Find where the given text appears and provide that cell's center as (X, Y) coordinate. 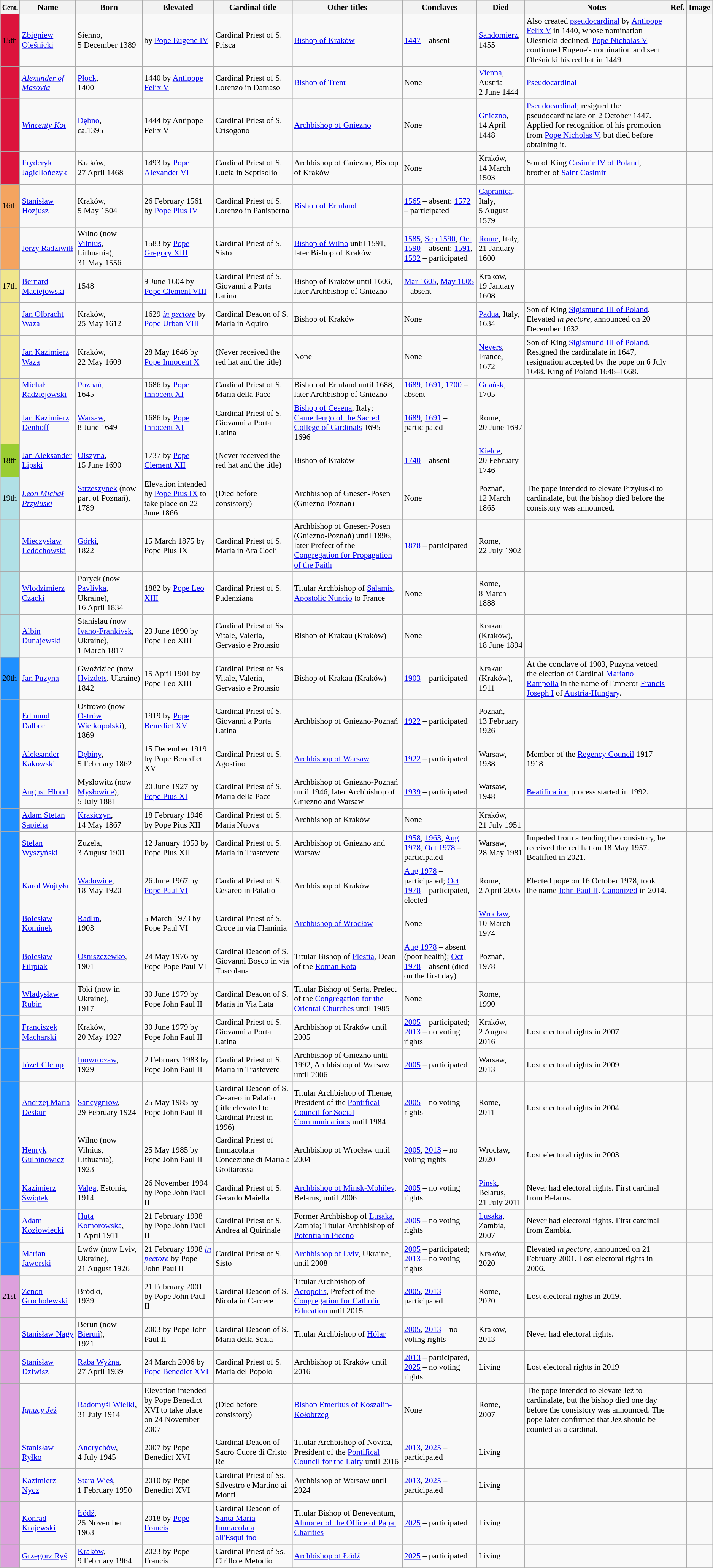
Rome, Italy,21 January 1600 (501, 248)
1493 by Pope Alexander VI (178, 168)
15 March 1875 by Pope Pius IX (178, 546)
21 February 2001 by Pope John Paul II (178, 1296)
Marian Jaworski (48, 1259)
Strzeszynek (now part of Poznań), 1789 (109, 498)
Archbishop of Minsk-Mohilev, Belarus, until 2006 (347, 1193)
Cardinal Deacon of S. Giovanni Bosco in via Tuscolana (252, 961)
Archbishop of Gniezno and Warsaw (347, 848)
Konrad Krajewski (48, 1523)
Kraków,20 May 1927 (109, 1032)
24 May 1976 by Pope Pope Paul VI (178, 961)
Lwów (now Lviv, Ukraine),21 August 1926 (109, 1259)
Lost electoral rights in 2003 (597, 1155)
The pope intended to elevate Przyłuski to cardinalate, but the bishop died before the consistory was announced. (597, 498)
Archbishop of Kraków until 2016 (347, 1367)
Bishop of Ermland until 1688, later Archbishop of Gniezno (347, 390)
1903 – participated (440, 679)
1447 – absent (440, 40)
Son of King Sigismund III of Poland. Elevated in pectore, announced on 20 December 1632. (597, 319)
by Pope Eugene IV (178, 40)
Cardinal Priest of S. Croce in via Flaminia (252, 924)
Archbishop of Warsaw until 2024 (347, 1486)
Kraków,14 March 1503 (501, 168)
Image (700, 7)
Sancygniów,29 February 1924 (109, 1108)
Rome,2 April 2005 (501, 886)
Toki (now in Ukraine), 1917 (109, 999)
Berun (now Bieruń), 1921 (109, 1334)
Jerzy Radziwiłł (48, 248)
Mar 1605, May 1605 – absent (440, 287)
15th (10, 40)
Huta Komorowska,1 April 1911 (109, 1226)
Górki, 1822 (109, 546)
Titular Archbishop of Hólar (347, 1334)
Stanisław Dziwisz (48, 1367)
Władysław Rubin (48, 999)
Andrzej Maria Deskur (48, 1108)
Kraków,19 January 1608 (501, 287)
21st (10, 1296)
21 February 1998 in pectore by Pope John Paul II (178, 1259)
Grzegorz Ryś (48, 1556)
1882 by Pope Leo XIII (178, 593)
Other titles (347, 7)
Wilno (now Vilnius, Lithuania),31 May 1556 (109, 248)
Stanisław Hozjusz (48, 206)
Krasiczyn,14 May 1867 (109, 820)
Poznań,12 March 1865 (501, 498)
Lost electoral rights in 2004 (597, 1108)
Archbishop of Gniezno-Poznań (347, 721)
Edmund Dalbor (48, 721)
Never had electoral rights. (597, 1334)
Titular Bishop of Serta, Prefect of the Congregation for the Oriental Churches until 1985 (347, 999)
Son of King Sigismund III of Poland. Resigned the cardinalate in 1647, resignation accepted by the pope on 6 July 1648. King of Poland 1648–1668. (597, 357)
Poznań, 1645 (109, 390)
Never had electoral rights. First cardinal from Zambia. (597, 1226)
Kraków, 2020 (501, 1259)
Aug 1978 – absent (poor health); Oct 1978 – absent (died on the first day) (440, 961)
Lost electoral rights in 2009 (597, 1065)
Rome,20 June 1697 (501, 423)
Krakau (Kraków), 1911 (501, 679)
Dębiny,5 February 1862 (109, 759)
Cardinal title (252, 7)
5 March 1973 by Pope Paul VI (178, 924)
Bolesław Kominek (48, 924)
Cardinal Priest of S. Cesareo in Palatio (252, 886)
Lost electoral rights in 2019 (597, 1367)
Bródki, 1939 (109, 1296)
Kraków,22 May 1609 (109, 357)
Cardinal Deacon of S. Nicola in Carcere (252, 1296)
Poznań, 1978 (501, 961)
Archbishop of Gnesen-Posen (Gniezno-Poznań) until 1896, later Prefect of the Congregation for Propagation of the Faith (347, 546)
Bishop of Wilno until 1591, later Bishop of Kraków (347, 248)
Cardinal Deacon of S. Maria in Via Lata (252, 999)
Jan Kazimierz Waza (48, 357)
Lost electoral rights in 2019. (597, 1296)
Cardinal Priest of Immacolata Concezione di Maria a Grottarossa (252, 1155)
Stanisław Ryłko (48, 1452)
Kraków,5 May 1504 (109, 206)
15 December 1919 by Pope Benedict XV (178, 759)
Kraków, 2013 (501, 1334)
20th (10, 679)
19th (10, 498)
Cardinal Priest of S. Andrea al Quirinale (252, 1226)
Rome,8 March 1888 (501, 593)
2010 by Pope Benedict XVI (178, 1486)
Mieczysław Ledóchowski (48, 546)
Stanisław Nagy (48, 1334)
Warsaw,28 May 1981 (501, 848)
Cent. (10, 7)
Jan Puzyna (48, 679)
Wrocław,10 March 1974 (501, 924)
Włodzimierz Czacki (48, 593)
1737 by Pope Clement XII (178, 461)
Gwoździec (now Hvizdets, Ukraine) 1842 (109, 679)
Elevated (178, 7)
Ignacy Jeż (48, 1410)
Cardinal Priest of S. Lorenzo in Panisperna (252, 206)
16th (10, 206)
Elevated in pectore, announced on 21 February 2001. Lost electoral rights in 2006. (597, 1259)
Cardinal Priest of S. Pudenziana (252, 593)
Jan Kazimierz Denhoff (48, 423)
Cardinal Priest of S. Lucia in Septisolio (252, 168)
Bishop Emeritus of Koszalin-Kołobrzeg (347, 1410)
Titular Bishop of Plestia, Dean of the Roman Rota (347, 961)
1548 (109, 287)
Poznań,13 February 1926 (501, 721)
Bolesław Filipiak (48, 961)
Nevers, France, 1672 (501, 357)
2005, 2013 – participated (440, 1296)
Archbishop of Gniezno until 1992, Archbishop of Warsaw until 2006 (347, 1065)
Leon Michał Przyłuski (48, 498)
Cardinal Priest of S. Lorenzo in Damaso (252, 83)
1440 by Antipope Felix V (178, 83)
Elected pope on 16 October 1978, took the name John Paul II. Canonized in 2014. (597, 886)
Beatification process started in 1992. (597, 792)
Archbishop of Warsaw (347, 759)
Name (48, 7)
Dębno,ca.1395 (109, 125)
Stefan Wyszyński (48, 848)
Rome, 1990 (501, 999)
Pinsk, Belarus,21 July 2011 (501, 1193)
Rome,22 July 1902 (501, 546)
Radomyśl Wielki,31 July 1914 (109, 1410)
Born (109, 7)
2013 – participated, 2025 – no voting rights (440, 1367)
Capranica, Italy,5 August 1579 (501, 206)
1939 – participated (440, 792)
20 June 1927 by Pope Pius XI (178, 792)
Stara Wieś,1 February 1950 (109, 1486)
Alexander of Masovia (48, 83)
24 March 2006 by Pope Benedict XVI (178, 1367)
Rome, 2007 (501, 1410)
Kraków,9 February 1964 (109, 1556)
Cardinal Priest of S. Maria in Ara Coeli (252, 546)
26 November 1994 by Pope John Paul II (178, 1193)
Raba Wyżna,27 April 1939 (109, 1367)
Former Archbishop of Lusaka, Zambia; Titular Archbishop of Potentia in Piceno (347, 1226)
Jan Olbracht Waza (48, 319)
Wilno (now Vilnius, Lithuania), 1923 (109, 1155)
Warsaw,8 June 1649 (109, 423)
Cardinal Priest of S. Crisogono (252, 125)
Archbishop of Wrocław until 2004 (347, 1155)
2007 by Pope Benedict XVI (178, 1452)
Titular Archbishop of Novica, President of the Pontifical Council for the Laity until 2016 (347, 1452)
Radlin, 1903 (109, 924)
Wadowice,18 May 1920 (109, 886)
Poryck (now Pavlivka, Ukraine),16 April 1834 (109, 593)
1629 in pectore by Pope Urban VIII (178, 319)
Cardinal Priest of Ss. Cirillo e Metodio (252, 1556)
Rome, 2011 (501, 1108)
Krakau (Kraków),18 June 1894 (501, 636)
Archbishop of Gniezno, Bishop of Kraków (347, 168)
Valga, Estonia, 1914 (109, 1193)
1585, Sep 1590, Oct 1590 – absent; 1591, 1592 – participated (440, 248)
Ostrowo (now Ostrów Wielkopolski), 1869 (109, 721)
Fryderyk Jagiellończyk (48, 168)
Titular Bishop of Beneventum, Almoner of the Office of Papal Charities (347, 1523)
28 May 1646 by Pope Innocent X (178, 357)
Michał Radziejowski (48, 390)
26 February 1561 by Pope Pius IV (178, 206)
Andrychów,4 July 1945 (109, 1452)
Never had electoral rights. First cardinal from Belarus. (597, 1193)
26 June 1967 by Pope Paul VI (178, 886)
Henryk Gulbinowicz (48, 1155)
Franciszek Macharski (48, 1032)
Archbishop of Lviv, Ukraine, until 2008 (347, 1259)
Archbishop of Kraków until 2005 (347, 1032)
Lusaka, Zambia, 2007 (501, 1226)
Sandomierz, 1455 (501, 40)
Archbishop of Gniezno (347, 125)
2003 by Pope John Paul II (178, 1334)
Bishop of Cesena, Italy; Camerlengo of the Sacred College of Cardinals 1695–1696 (347, 423)
At the conclave of 1903, Puzyna vetoed the election of Cardinal Mariano Rampolla in the name of Emperor Francis Joseph I of Austria-Hungary. (597, 679)
Cardinal Priest of S. Agostino (252, 759)
Padua, Italy, 1634 (501, 319)
Conclaves (440, 7)
Archbishop of Gniezno-Poznań until 1946, later Archbishop of Gniezno and Warsaw (347, 792)
Wrocław, 2020 (501, 1155)
Elevation intended by Pope Pius IX to take place on 22 June 1866 (178, 498)
Bishop of Ermland (347, 206)
Warsaw, 1948 (501, 792)
Rome, 2020 (501, 1296)
Warsaw, 2013 (501, 1065)
Aug 1978 – participated; Oct 1978 – participated, elected (440, 886)
Józef Glemp (48, 1065)
Cardinal Priest of S. Maria del Popolo (252, 1367)
Impeded from attending the consistory, he received the red hat on 18 May 1957. Beatified in 2021. (597, 848)
Olszyna,15 June 1690 (109, 461)
Died (501, 7)
Cardinal Deacon of S. Maria della Scala (252, 1334)
1689, 1691 – participated (440, 423)
Cardinal Priest of S. Prisca (252, 40)
August Hlond (48, 792)
Titular Archbishop of Thenae, President of the Pontifical Council for Social Communications until 1984 (347, 1108)
Stanislau (now Ivano-Frankivsk, Ukraine),1 March 1817 (109, 636)
Archbishop of Wrocław (347, 924)
2 February 1983 by Pope John Paul II (178, 1065)
Kraków,25 May 1612 (109, 319)
Cardinal Deacon of Sacro Cuore di Cristo Re (252, 1452)
Kielce,20 February 1746 (501, 461)
Cardinal Priest of S. Maria Nuova (252, 820)
17th (10, 287)
Wincenty Kot (48, 125)
15 April 1901 by Pope Leo XIII (178, 679)
Gniezno,14 April 1448 (501, 125)
Kraków,2 August 2016 (501, 1032)
Karol Wojtyła (48, 886)
21 February 1998 by Pope John Paul II (178, 1226)
Bishop of Trent (347, 83)
Elevation intended by Pope Benedict XVI to take place on 24 November 2007 (178, 1410)
Cardinal Deacon of Santa Maria Immacolata all'Esquilino (252, 1523)
1958, 1963, Aug 1978, Oct 1978 – participated (440, 848)
Płock,1400 (109, 83)
Ośniszczewko, 1901 (109, 961)
Pseudocardinal (597, 83)
2005 – participated (440, 1065)
2023 by Pope Francis (178, 1556)
2018 by Pope Francis (178, 1523)
Vienna, Austria2 June 1444 (501, 83)
Archbishop of Gnesen-Posen (Gniezno-Poznań) (347, 498)
1689, 1691, 1700 – absent (440, 390)
Warsaw, 1938 (501, 759)
Aleksander Kakowski (48, 759)
1565 – absent; 1572 – participated (440, 206)
Titular Archbishop of Acropolis, Prefect of the Congregation for Catholic Education until 2015 (347, 1296)
Gdańsk, 1705 (501, 390)
1740 – absent (440, 461)
Bernard Maciejowski (48, 287)
Kazimierz Nycz (48, 1486)
Adam Stefan Sapieha (48, 820)
Kraków,27 April 1468 (109, 168)
Notes (597, 7)
18 February 1946 by Pope Pius XII (178, 820)
18th (10, 461)
Kazimierz Świątek (48, 1193)
Albin Dunajewski (48, 636)
Jan Aleksander Lipski (48, 461)
Titular Archbishop of Salamis, Apostolic Nuncio to France (347, 593)
Kraków,21 July 1951 (501, 820)
Zenon Grocholewski (48, 1296)
1444 by Antipope Felix V (178, 125)
Lost electoral rights in 2007 (597, 1032)
Ref. (678, 7)
Cardinal Priest of Ss. Silvestro e Martino ai Monti (252, 1486)
Sienno,5 December 1389 (109, 40)
Son of King Casimir IV of Poland, brother of Saint Casimir (597, 168)
23 June 1890 by Pope Leo XIII (178, 636)
Adam Kozłowiecki (48, 1226)
Zbigniew Oleśnicki (48, 40)
9 June 1604 by Pope Clement VIII (178, 287)
Archbishop of Łódź (347, 1556)
Cardinal Deacon of S. Cesareo in Palatio (title elevated to Cardinal Priest in 1996) (252, 1108)
1878 – participated (440, 546)
Myslowitz (now Mysłowice),5 July 1881 (109, 792)
Zuzela,3 August 1901 (109, 848)
Member of the Regency Council 1917–1918 (597, 759)
Łódź,25 November 1963 (109, 1523)
12 January 1953 by Pope Pius XII (178, 848)
1919 by Pope Benedict XV (178, 721)
Inowrocław, 1929 (109, 1065)
1583 by Pope Gregory XIII (178, 248)
Cardinal Priest of S. Gerardo Maiella (252, 1193)
Cardinal Deacon of S. Maria in Aquiro (252, 319)
Bishop of Kraków until 1606, later Archbishop of Gniezno (347, 287)
